From the cell containing the given text, extract its center point as [x, y] coordinate. 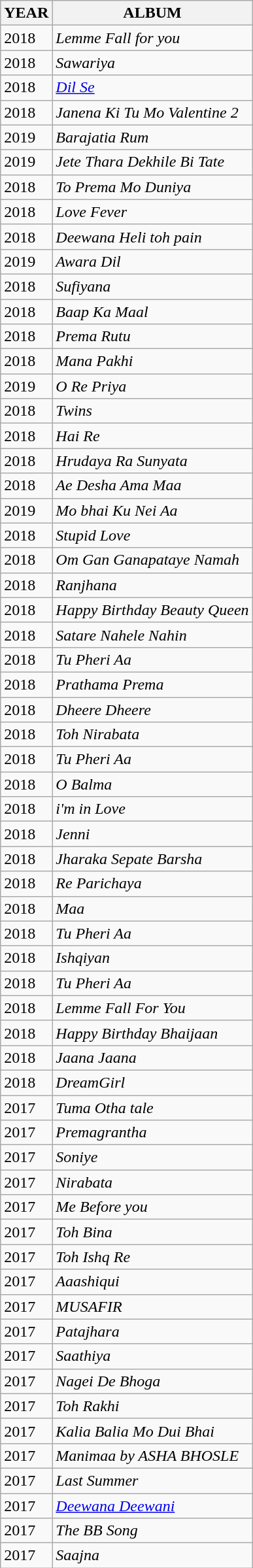
i'm in Love [152, 809]
Deewana Heli toh pain [152, 237]
Last Summer [152, 1480]
Toh Nirabata [152, 735]
Jenni [152, 834]
Twins [152, 411]
Mo bhai Ku Nei Aa [152, 510]
Sawariya [152, 63]
Toh Ishq Re [152, 1257]
Love Fever [152, 212]
Satare Nahele Nahin [152, 635]
ALBUM [152, 13]
Saajna [152, 1556]
Patajhara [152, 1331]
Aaashiqui [152, 1282]
Prathama Prema [152, 684]
Soniye [152, 1158]
Prema Rutu [152, 337]
Hai Re [152, 436]
Deewana Deewani [152, 1505]
Dheere Dheere [152, 709]
O Balma [152, 784]
Jaana Jaana [152, 1058]
Maa [152, 909]
Awara Dil [152, 261]
Baap Ka Maal [152, 312]
YEAR [26, 13]
Janena Ki Tu Mo Valentine 2 [152, 112]
Toh Bina [152, 1232]
MUSAFIR [152, 1307]
Mana Pakhi [152, 361]
Barajatia Rum [152, 137]
Lemme Fall for you [152, 38]
To Prema Mo Duniya [152, 187]
Hrudaya Ra Sunyata [152, 461]
The BB Song [152, 1531]
Lemme Fall For You [152, 1008]
DreamGirl [152, 1082]
O Re Priya [152, 386]
Saathiya [152, 1356]
Ae Desha Ama Maa [152, 486]
Manimaa by ASHA BHOSLE [152, 1456]
Happy Birthday Beauty Queen [152, 610]
Ranjhana [152, 585]
Om Gan Ganapataye Namah [152, 560]
Premagrantha [152, 1133]
Nirabata [152, 1182]
Stupid Love [152, 535]
Happy Birthday Bhaijaan [152, 1033]
Jete Thara Dekhile Bi Tate [152, 162]
Dil Se [152, 88]
Kalia Balia Mo Dui Bhai [152, 1431]
Me Before you [152, 1207]
Nagei De Bhoga [152, 1381]
Ishqiyan [152, 958]
Sufiyana [152, 286]
Jharaka Sepate Barsha [152, 859]
Toh Rakhi [152, 1406]
Tuma Otha tale [152, 1108]
Re Parichaya [152, 884]
